Capture the cell that displays the provided text and extract its (X, Y) central coordinate. 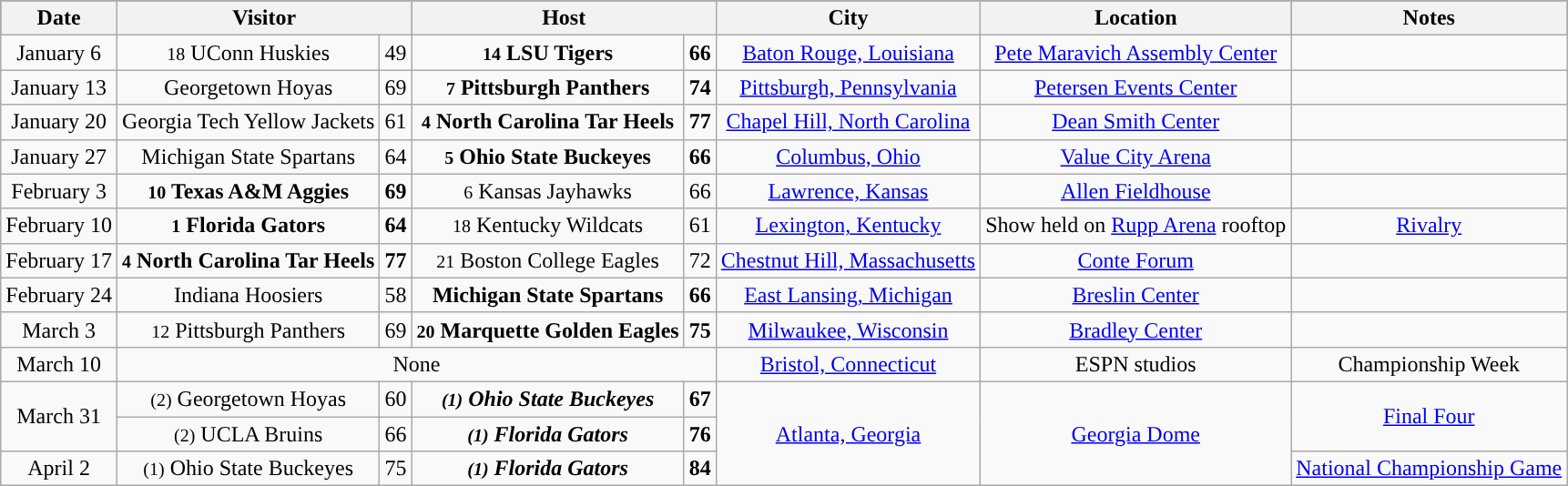
April 2 (59, 469)
Columbus, Ohio (848, 157)
January 20 (59, 122)
10 Texas A&M Aggies (248, 191)
Final Four (1430, 416)
Georgetown Hoyas (248, 87)
National Championship Game (1430, 469)
84 (699, 469)
Bradley Center (1136, 329)
Baton Rouge, Louisiana (848, 53)
Milwaukee, Wisconsin (848, 329)
Host (564, 18)
Pete Maravich Assembly Center (1136, 53)
Georgia Tech Yellow Jackets (248, 122)
Conte Forum (1136, 260)
Visitor (264, 18)
74 (699, 87)
City (848, 18)
None (416, 364)
(2) UCLA Bruins (248, 434)
Bristol, Connecticut (848, 364)
Atlanta, Georgia (848, 433)
67 (699, 399)
49 (395, 53)
5 Ohio State Buckeyes (548, 157)
Chestnut Hill, Massachusetts (848, 260)
18 Kentucky Wildcats (548, 226)
East Lansing, Michigan (848, 295)
7 Pittsburgh Panthers (548, 87)
Rivalry (1430, 226)
Championship Week (1430, 364)
Breslin Center (1136, 295)
18 UConn Huskies (248, 53)
Dean Smith Center (1136, 122)
March 10 (59, 364)
58 (395, 295)
Pittsburgh, Pennsylvania (848, 87)
76 (699, 434)
(2) Georgetown Hoyas (248, 399)
Lexington, Kentucky (848, 226)
January 6 (59, 53)
Petersen Events Center (1136, 87)
Lawrence, Kansas (848, 191)
Allen Fieldhouse (1136, 191)
February 24 (59, 295)
March 31 (59, 416)
January 27 (59, 157)
Date (59, 18)
14 LSU Tigers (548, 53)
Show held on Rupp Arena rooftop (1136, 226)
February 10 (59, 226)
February 17 (59, 260)
1 Florida Gators (248, 226)
January 13 (59, 87)
Location (1136, 18)
12 Pittsburgh Panthers (248, 329)
72 (699, 260)
20 Marquette Golden Eagles (548, 329)
February 3 (59, 191)
Notes (1430, 18)
21 Boston College Eagles (548, 260)
Georgia Dome (1136, 433)
ESPN studios (1136, 364)
Indiana Hoosiers (248, 295)
6 Kansas Jayhawks (548, 191)
60 (395, 399)
Chapel Hill, North Carolina (848, 122)
March 3 (59, 329)
Value City Arena (1136, 157)
